Determine the (X, Y) coordinate at the center of the cell enclosing the given text.  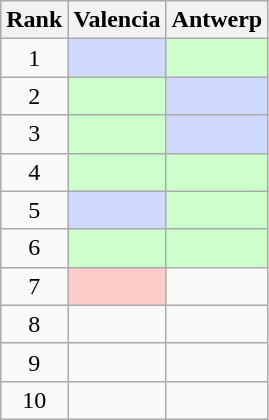
5 (34, 210)
10 (34, 400)
8 (34, 324)
Valencia (117, 20)
3 (34, 134)
6 (34, 248)
9 (34, 362)
7 (34, 286)
1 (34, 58)
2 (34, 96)
4 (34, 172)
Antwerp (217, 20)
Rank (34, 20)
